Locate the cell with the specified text and output its [X, Y] center coordinate. 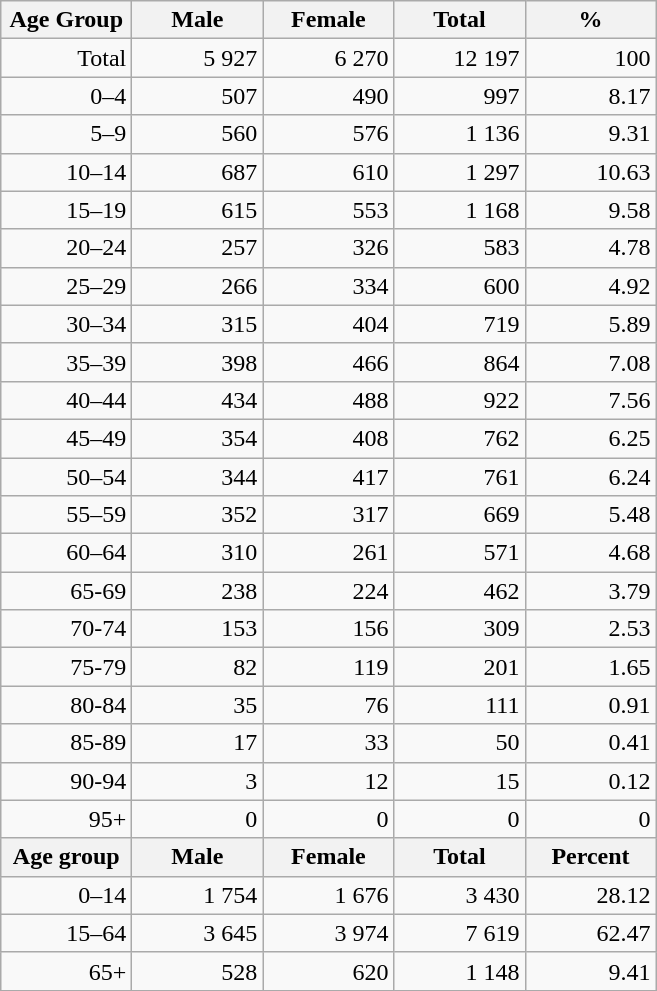
50 [460, 743]
560 [198, 134]
3 [198, 781]
15 [460, 781]
9.41 [590, 971]
9.58 [590, 210]
6.25 [590, 438]
317 [328, 515]
687 [198, 172]
3.79 [590, 591]
620 [328, 971]
28.12 [590, 895]
9.31 [590, 134]
1 754 [198, 895]
60–64 [66, 553]
85-89 [66, 743]
153 [198, 629]
90-94 [66, 781]
488 [328, 400]
266 [198, 286]
65+ [66, 971]
55–59 [66, 515]
8.17 [590, 96]
15–19 [66, 210]
257 [198, 248]
553 [328, 210]
615 [198, 210]
310 [198, 553]
462 [460, 591]
119 [328, 667]
6 270 [328, 58]
1.65 [590, 667]
583 [460, 248]
Percent [590, 857]
334 [328, 286]
315 [198, 324]
719 [460, 324]
352 [198, 515]
15–64 [66, 933]
610 [328, 172]
261 [328, 553]
354 [198, 438]
571 [460, 553]
82 [198, 667]
434 [198, 400]
408 [328, 438]
0.41 [590, 743]
6.24 [590, 477]
62.47 [590, 933]
7.56 [590, 400]
3 974 [328, 933]
50–54 [66, 477]
33 [328, 743]
507 [198, 96]
65-69 [66, 591]
25–29 [66, 286]
5 927 [198, 58]
3 645 [198, 933]
Age group [66, 857]
80-84 [66, 705]
10.63 [590, 172]
398 [198, 362]
1 148 [460, 971]
100 [590, 58]
1 168 [460, 210]
35–39 [66, 362]
111 [460, 705]
528 [198, 971]
201 [460, 667]
466 [328, 362]
35 [198, 705]
0–4 [66, 96]
17 [198, 743]
45–49 [66, 438]
10–14 [66, 172]
1 297 [460, 172]
1 136 [460, 134]
% [590, 20]
0.12 [590, 781]
5.89 [590, 324]
0–14 [66, 895]
12 [328, 781]
309 [460, 629]
75-79 [66, 667]
3 430 [460, 895]
2.53 [590, 629]
238 [198, 591]
576 [328, 134]
30–34 [66, 324]
156 [328, 629]
7 619 [460, 933]
95+ [66, 819]
326 [328, 248]
490 [328, 96]
4.78 [590, 248]
224 [328, 591]
70-74 [66, 629]
922 [460, 400]
4.92 [590, 286]
4.68 [590, 553]
344 [198, 477]
20–24 [66, 248]
417 [328, 477]
1 676 [328, 895]
997 [460, 96]
Age Group [66, 20]
0.91 [590, 705]
5–9 [66, 134]
669 [460, 515]
5.48 [590, 515]
864 [460, 362]
404 [328, 324]
761 [460, 477]
600 [460, 286]
12 197 [460, 58]
762 [460, 438]
76 [328, 705]
40–44 [66, 400]
7.08 [590, 362]
